For the text-containing cell, return its midpoint in [x, y] coordinate format. 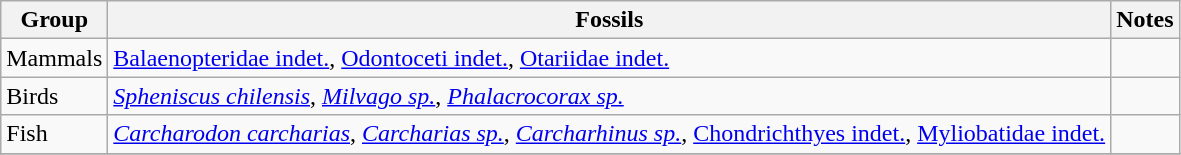
Fish [54, 134]
Fossils [610, 20]
Spheniscus chilensis, Milvago sp., Phalacrocorax sp. [610, 96]
Carcharodon carcharias, Carcharias sp., Carcharhinus sp., Chondrichthyes indet., Myliobatidae indet. [610, 134]
Group [54, 20]
Mammals [54, 58]
Notes [1145, 20]
Balaenopteridae indet., Odontoceti indet., Otariidae indet. [610, 58]
Birds [54, 96]
